Return (x, y) of the center of cell containing provided text 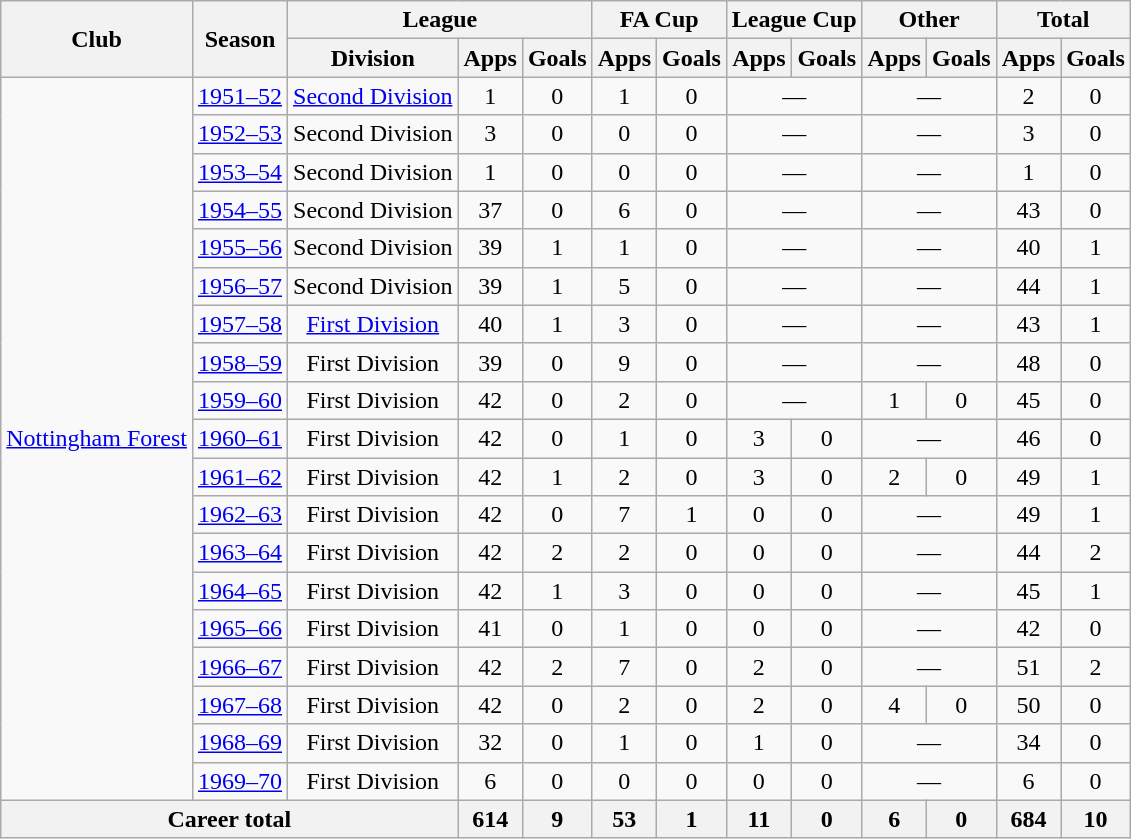
1957–58 (240, 324)
48 (1028, 362)
1960–61 (240, 438)
53 (624, 819)
1956–57 (240, 286)
1965–66 (240, 629)
FA Cup (659, 20)
Nottingham Forest (97, 438)
4 (894, 705)
1962–63 (240, 515)
League (440, 20)
1952–53 (240, 134)
1953–54 (240, 172)
1961–62 (240, 477)
Season (240, 39)
Division (373, 58)
41 (490, 629)
11 (758, 819)
1967–68 (240, 705)
1951–52 (240, 96)
1963–64 (240, 553)
50 (1028, 705)
1969–70 (240, 781)
46 (1028, 438)
1954–55 (240, 210)
32 (490, 743)
10 (1096, 819)
5 (624, 286)
Total (1063, 20)
Other (929, 20)
34 (1028, 743)
1958–59 (240, 362)
51 (1028, 667)
614 (490, 819)
684 (1028, 819)
1955–56 (240, 248)
1968–69 (240, 743)
1959–60 (240, 400)
1966–67 (240, 667)
37 (490, 210)
1964–65 (240, 591)
Club (97, 39)
League Cup (794, 20)
Career total (230, 819)
